Find where the given text appears and provide that cell's center as (x, y) coordinate. 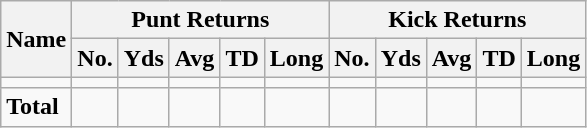
Name (36, 39)
Total (36, 107)
Punt Returns (200, 20)
Kick Returns (458, 20)
